Pinpoint the cell where the given text exists, returning its (X, Y) midpoint coordinate. 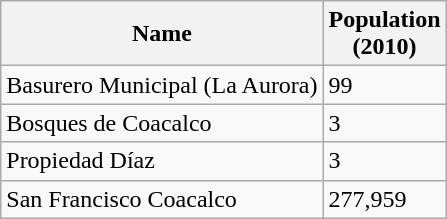
Bosques de Coacalco (162, 123)
Name (162, 34)
Population(2010) (384, 34)
Basurero Municipal (La Aurora) (162, 85)
277,959 (384, 199)
Propiedad Díaz (162, 161)
99 (384, 85)
San Francisco Coacalco (162, 199)
